From the cell containing the given text, extract its center point as (x, y) coordinate. 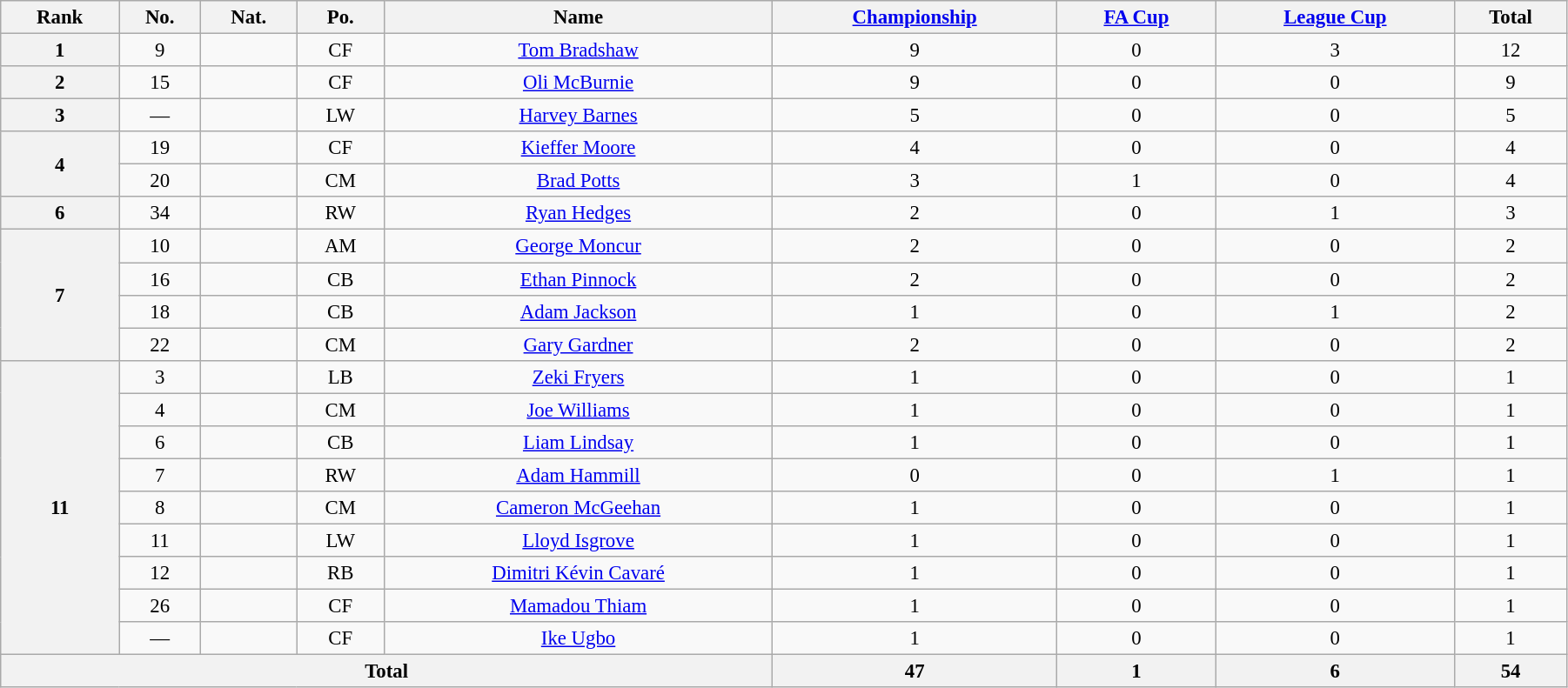
FA Cup (1136, 17)
16 (160, 279)
10 (160, 246)
Name (579, 17)
19 (160, 148)
Championship (914, 17)
26 (160, 606)
Zeki Fryers (579, 377)
No. (160, 17)
Kieffer Moore (579, 148)
Mamadou Thiam (579, 606)
Joe Williams (579, 410)
34 (160, 213)
20 (160, 181)
54 (1511, 671)
22 (160, 344)
Adam Hammill (579, 475)
Cameron McGeehan (579, 508)
15 (160, 83)
Ryan Hedges (579, 213)
George Moncur (579, 246)
47 (914, 671)
Dimitri Kévin Cavaré (579, 573)
LB (341, 377)
Brad Potts (579, 181)
Liam Lindsay (579, 443)
Rank (60, 17)
Ethan Pinnock (579, 279)
Oli McBurnie (579, 83)
RB (341, 573)
Adam Jackson (579, 311)
Harvey Barnes (579, 116)
Gary Gardner (579, 344)
Nat. (249, 17)
8 (160, 508)
Lloyd Isgrove (579, 540)
League Cup (1335, 17)
18 (160, 311)
Po. (341, 17)
AM (341, 246)
Ike Ugbo (579, 638)
Tom Bradshaw (579, 50)
